Extract the [X, Y] coordinate from the center of the cell holding the provided text.  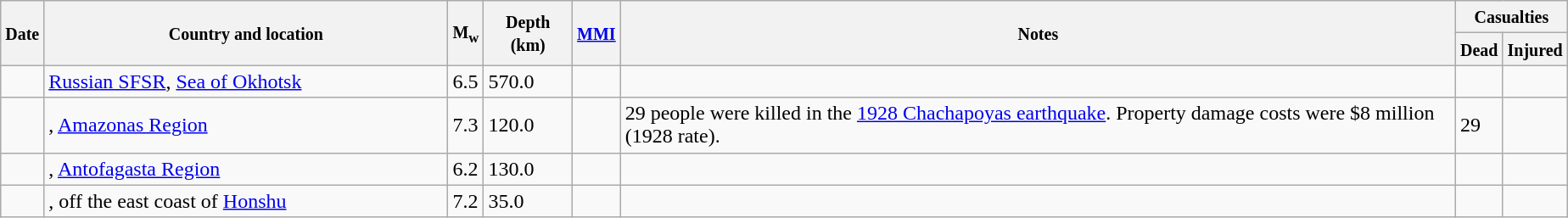
MMI [597, 33]
Dead [1479, 49]
Casualties [1511, 17]
29 [1479, 126]
Country and location [246, 33]
, Antofagasta Region [246, 169]
35.0 [528, 201]
130.0 [528, 169]
570.0 [528, 81]
29 people were killed in the 1928 Chachapoyas earthquake. Property damage costs were $8 million (1928 rate). [1038, 126]
, off the east coast of Honshu [246, 201]
120.0 [528, 126]
, Amazonas Region [246, 126]
6.2 [466, 169]
Depth (km) [528, 33]
7.2 [466, 201]
Injured [1535, 49]
Notes [1038, 33]
Russian SFSR, Sea of Okhotsk [246, 81]
6.5 [466, 81]
Date [22, 33]
Mw [466, 33]
7.3 [466, 126]
